Search for the cell housing the specified text and yield its (x, y) center coordinate. 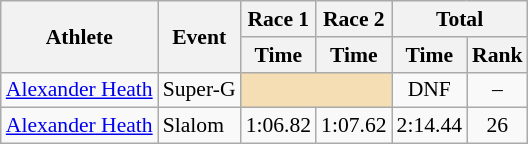
2:14.44 (430, 126)
1:06.82 (278, 126)
Race 2 (354, 19)
Total (460, 19)
Rank (498, 55)
26 (498, 126)
DNF (430, 90)
Slalom (200, 126)
1:07.62 (354, 126)
– (498, 90)
Event (200, 36)
Super-G (200, 90)
Race 1 (278, 19)
Athlete (80, 36)
